Search for the cell housing the specified text and yield its [x, y] center coordinate. 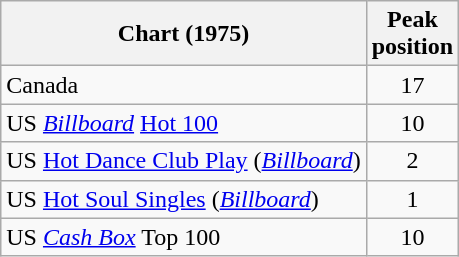
2 [412, 161]
US Billboard Hot 100 [184, 123]
Peakposition [412, 34]
US Hot Dance Club Play (Billboard) [184, 161]
17 [412, 85]
Chart (1975) [184, 34]
1 [412, 199]
US Hot Soul Singles (Billboard) [184, 199]
US Cash Box Top 100 [184, 237]
Canada [184, 85]
